Return the [x, y] coordinate for the center point of the cell that contains the specified text.  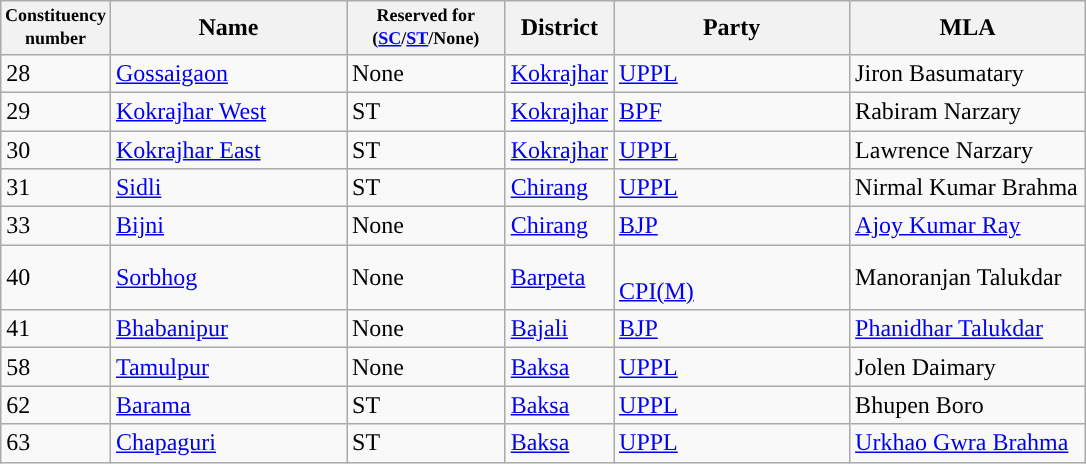
Bhupen Boro [968, 405]
33 [56, 226]
Constituency number [56, 28]
Ajoy Kumar Ray [968, 226]
MLA [968, 28]
58 [56, 367]
Nirmal Kumar Brahma [968, 188]
BPF [732, 111]
Kokrajhar West [228, 111]
Bijni [228, 226]
62 [56, 405]
31 [56, 188]
Urkhao Gwra Brahma [968, 443]
Bhabanipur [228, 329]
Jolen Daimary [968, 367]
Phanidhar Talukdar [968, 329]
Barama [228, 405]
Manoranjan Talukdar [968, 278]
Bajali [559, 329]
30 [56, 150]
Jiron Basumatary [968, 73]
Sorbhog [228, 278]
40 [56, 278]
41 [56, 329]
Gossaigaon [228, 73]
Sidli [228, 188]
28 [56, 73]
CPI(M) [732, 278]
Kokrajhar East [228, 150]
Chapaguri [228, 443]
District [559, 28]
Reserved for (SC/ST/None) [426, 28]
29 [56, 111]
Rabiram Narzary [968, 111]
Name [228, 28]
Party [732, 28]
Tamulpur [228, 367]
Lawrence Narzary [968, 150]
63 [56, 443]
Barpeta [559, 278]
